Capture the cell that displays the provided text and extract its [X, Y] central coordinate. 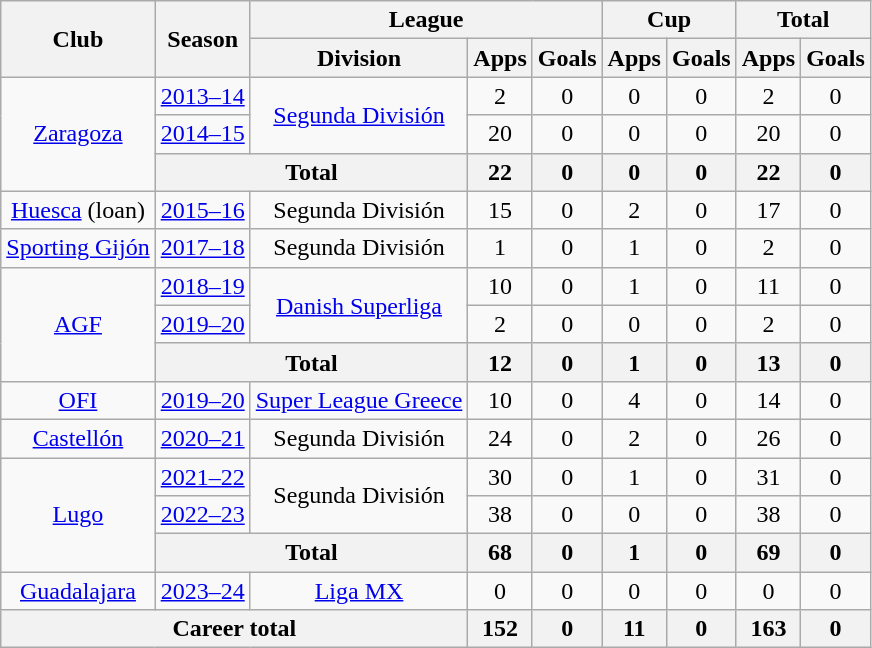
30 [500, 477]
2018–19 [202, 286]
Sporting Gijón [78, 248]
2022–23 [202, 515]
2023–24 [202, 591]
12 [500, 362]
2021–22 [202, 477]
Zaragoza [78, 134]
163 [768, 629]
24 [500, 438]
15 [500, 210]
Club [78, 39]
69 [768, 553]
Season [202, 39]
2014–15 [202, 134]
2020–21 [202, 438]
14 [768, 400]
Super League Greece [359, 400]
Cup [669, 20]
League [426, 20]
Castellón [78, 438]
68 [500, 553]
Liga MX [359, 591]
4 [634, 400]
2017–18 [202, 248]
17 [768, 210]
Lugo [78, 515]
31 [768, 477]
2013–14 [202, 96]
Division [359, 58]
Huesca (loan) [78, 210]
2015–16 [202, 210]
AGF [78, 324]
Career total [234, 629]
OFI [78, 400]
Guadalajara [78, 591]
Danish Superliga [359, 305]
13 [768, 362]
152 [500, 629]
26 [768, 438]
